Pinpoint the cell where the given text exists, returning its [X, Y] midpoint coordinate. 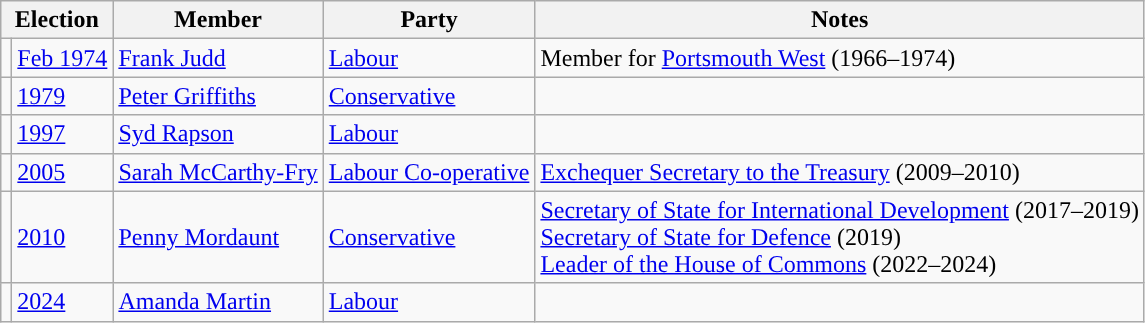
Notes [840, 20]
Penny Mordaunt [218, 237]
Syd Rapson [218, 134]
Member for Portsmouth West (1966–1974) [840, 58]
Party [429, 20]
Labour Co-operative [429, 172]
2024 [62, 302]
Member [218, 20]
Secretary of State for International Development (2017–2019)Secretary of State for Defence (2019)Leader of the House of Commons (2022–2024) [840, 237]
Exchequer Secretary to the Treasury (2009–2010) [840, 172]
Election [57, 20]
Peter Griffiths [218, 96]
Frank Judd [218, 58]
2005 [62, 172]
Sarah McCarthy-Fry [218, 172]
Amanda Martin [218, 302]
Feb 1974 [62, 58]
1979 [62, 96]
1997 [62, 134]
2010 [62, 237]
